Determine the [x, y] coordinate at the center of the cell enclosing the given text.  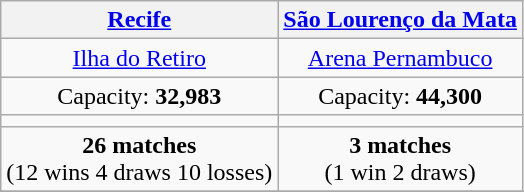
3 matches(1 win 2 draws) [400, 158]
Ilha do Retiro [140, 58]
Capacity: 32,983 [140, 96]
Capacity: 44,300 [400, 96]
26 matches(12 wins 4 draws 10 losses) [140, 158]
Arena Pernambuco [400, 58]
Recife [140, 20]
São Lourenço da Mata [400, 20]
